Extract the (x, y) coordinate from the center of the cell holding the provided text.  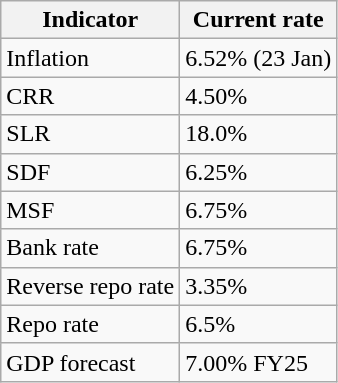
Inflation (90, 58)
MSF (90, 210)
7.00% FY25 (258, 362)
3.35% (258, 286)
Repo rate (90, 324)
CRR (90, 96)
6.52% (23 Jan) (258, 58)
4.50% (258, 96)
SLR (90, 134)
6.5% (258, 324)
Current rate (258, 20)
Indicator (90, 20)
Reverse repo rate (90, 286)
SDF (90, 172)
GDP forecast (90, 362)
Bank rate (90, 248)
18.0% (258, 134)
6.25% (258, 172)
